Pinpoint the cell where the given text exists, returning its (x, y) midpoint coordinate. 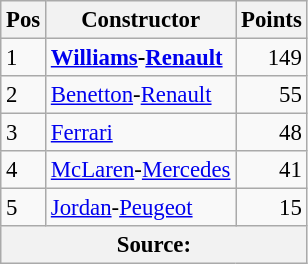
Source: (154, 245)
Benetton-Renault (141, 95)
McLaren-Mercedes (141, 170)
Constructor (141, 20)
2 (24, 95)
1 (24, 58)
41 (272, 170)
48 (272, 133)
Williams-Renault (141, 58)
15 (272, 208)
Jordan-Peugeot (141, 208)
4 (24, 170)
149 (272, 58)
5 (24, 208)
55 (272, 95)
Ferrari (141, 133)
3 (24, 133)
Pos (24, 20)
Points (272, 20)
